Detect which cell encompasses the target text, then output its [x, y] center coordinate. 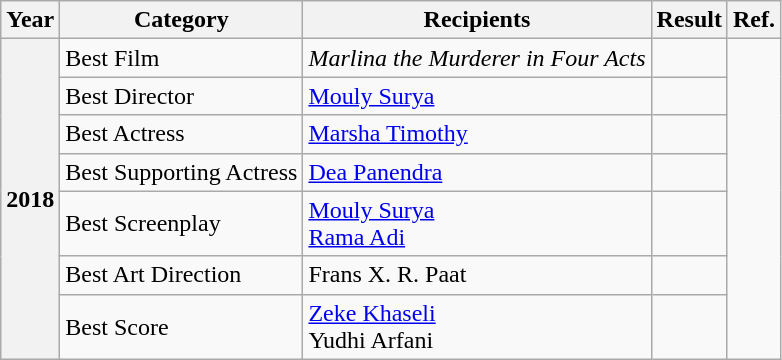
Best Actress [182, 134]
Ref. [754, 20]
Recipients [477, 20]
Result [689, 20]
Mouly SuryaRama Adi [477, 224]
2018 [30, 199]
Mouly Surya [477, 96]
Frans X. R. Paat [477, 275]
Marlina the Murderer in Four Acts [477, 58]
Dea Panendra [477, 172]
Best Director [182, 96]
Best Screenplay [182, 224]
Category [182, 20]
Zeke KhaseliYudhi Arfani [477, 326]
Best Score [182, 326]
Marsha Timothy [477, 134]
Year [30, 20]
Best Supporting Actress [182, 172]
Best Art Direction [182, 275]
Best Film [182, 58]
